Return [X, Y] of the center of cell containing provided text 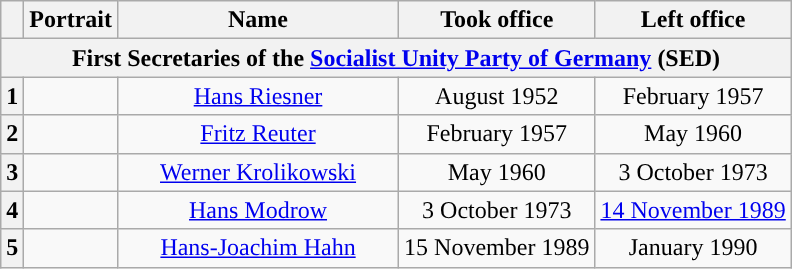
4 [12, 210]
14 November 1989 [693, 210]
Left office [693, 20]
Name [258, 20]
5 [12, 248]
Took office [497, 20]
Hans Riesner [258, 96]
First Secretaries of the Socialist Unity Party of Germany (SED) [396, 58]
2 [12, 134]
Werner Krolikowski [258, 172]
1 [12, 96]
15 November 1989 [497, 248]
Portrait [71, 20]
Hans-Joachim Hahn [258, 248]
3 [12, 172]
Hans Modrow [258, 210]
January 1990 [693, 248]
Fritz Reuter [258, 134]
August 1952 [497, 96]
